Identify which cell holds the provided text, then report its [x, y] central coordinate. 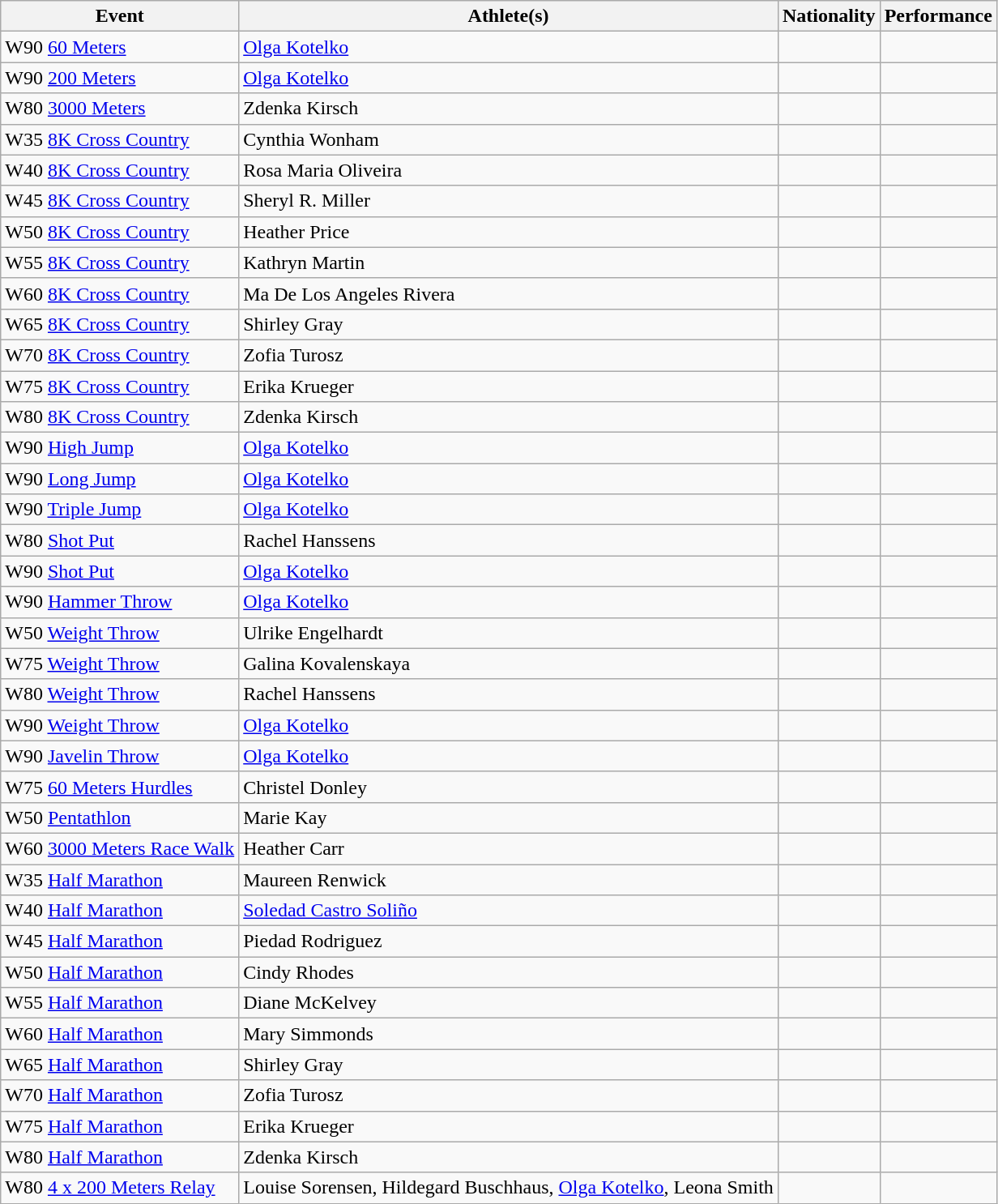
W90 60 Meters [120, 47]
Athlete(s) [509, 16]
W65 8K Cross Country [120, 324]
W50 Pentathlon [120, 818]
Galina Kovalenskaya [509, 664]
W90 200 Meters [120, 78]
Kathryn Martin [509, 263]
W35 8K Cross Country [120, 139]
W45 8K Cross Country [120, 201]
Cynthia Wonham [509, 139]
Event [120, 16]
W40 8K Cross Country [120, 170]
Louise Sorensen, Hildegard Buschhaus, Olga Kotelko, Leona Smith [509, 1188]
W80 Half Marathon [120, 1157]
Mary Simmonds [509, 1034]
Nationality [829, 16]
Diane McKelvey [509, 1003]
W90 Hammer Throw [120, 602]
W90 Javelin Throw [120, 756]
W45 Half Marathon [120, 941]
W65 Half Marathon [120, 1065]
W90 Triple Jump [120, 510]
Performance [938, 16]
Maureen Renwick [509, 879]
Cindy Rhodes [509, 972]
W90 High Jump [120, 448]
Marie Kay [509, 818]
Rosa Maria Oliveira [509, 170]
W60 Half Marathon [120, 1034]
W80 Shot Put [120, 540]
W90 Shot Put [120, 571]
W80 4 x 200 Meters Relay [120, 1188]
Heather Price [509, 232]
W75 8K Cross Country [120, 386]
W75 60 Meters Hurdles [120, 787]
W90 Weight Throw [120, 725]
W60 3000 Meters Race Walk [120, 848]
W75 Weight Throw [120, 664]
W55 Half Marathon [120, 1003]
Ma De Los Angeles Rivera [509, 293]
Christel Donley [509, 787]
Piedad Rodriguez [509, 941]
W50 Half Marathon [120, 972]
W60 8K Cross Country [120, 293]
Sheryl R. Miller [509, 201]
W35 Half Marathon [120, 879]
W70 Half Marathon [120, 1095]
W75 Half Marathon [120, 1126]
Ulrike Engelhardt [509, 633]
W70 8K Cross Country [120, 355]
W80 3000 Meters [120, 109]
Heather Carr [509, 848]
W55 8K Cross Country [120, 263]
W90 Long Jump [120, 479]
W80 Weight Throw [120, 694]
W40 Half Marathon [120, 911]
W50 Weight Throw [120, 633]
W80 8K Cross Country [120, 417]
W50 8K Cross Country [120, 232]
Soledad Castro Soliño [509, 911]
